Output the [X, Y] coordinate of the center of the cell containing the given text.  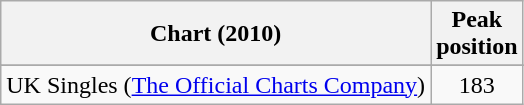
UK Singles (The Official Charts Company) [216, 85]
183 [477, 85]
Peakposition [477, 34]
Chart (2010) [216, 34]
